Extract the (x, y) coordinate from the center of the cell holding the provided text.  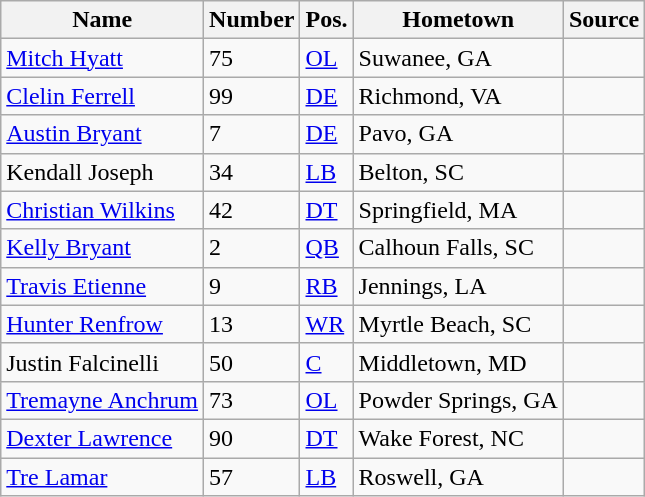
9 (252, 286)
Myrtle Beach, SC (458, 324)
2 (252, 248)
73 (252, 400)
Middletown, MD (458, 362)
Dexter Lawrence (102, 438)
42 (252, 210)
Jennings, LA (458, 286)
Name (102, 20)
C (326, 362)
Hunter Renfrow (102, 324)
Tremayne Anchrum (102, 400)
Tre Lamar (102, 477)
Powder Springs, GA (458, 400)
Calhoun Falls, SC (458, 248)
Justin Falcinelli (102, 362)
Springfield, MA (458, 210)
Number (252, 20)
34 (252, 172)
Austin Bryant (102, 134)
13 (252, 324)
Pos. (326, 20)
RB (326, 286)
7 (252, 134)
99 (252, 96)
Pavo, GA (458, 134)
Richmond, VA (458, 96)
Mitch Hyatt (102, 58)
50 (252, 362)
Clelin Ferrell (102, 96)
Christian Wilkins (102, 210)
Travis Etienne (102, 286)
Suwanee, GA (458, 58)
QB (326, 248)
Roswell, GA (458, 477)
57 (252, 477)
Hometown (458, 20)
Wake Forest, NC (458, 438)
90 (252, 438)
Kendall Joseph (102, 172)
Belton, SC (458, 172)
Source (604, 20)
75 (252, 58)
WR (326, 324)
Kelly Bryant (102, 248)
